Return the (X, Y) coordinate for the center point of the cell that contains the specified text.  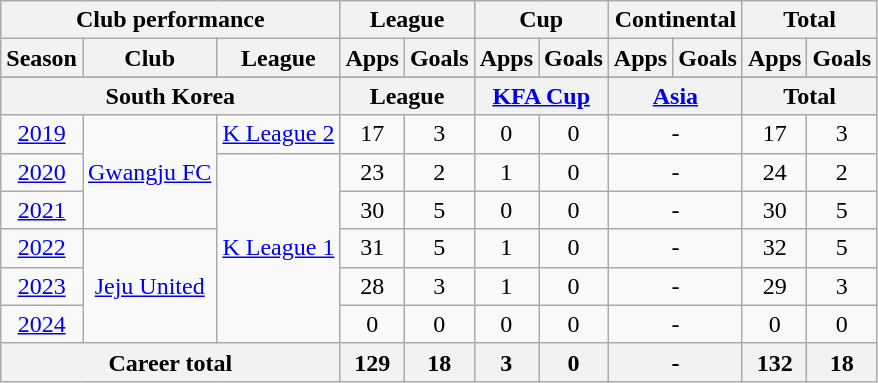
Continental (675, 20)
Club performance (170, 20)
Asia (675, 96)
Gwangju FC (149, 172)
Club (149, 58)
32 (774, 248)
129 (372, 362)
132 (774, 362)
K League 2 (278, 134)
South Korea (170, 96)
23 (372, 172)
Career total (170, 362)
KFA Cup (541, 96)
28 (372, 286)
2019 (42, 134)
Cup (541, 20)
2024 (42, 324)
2020 (42, 172)
29 (774, 286)
31 (372, 248)
K League 1 (278, 248)
2023 (42, 286)
24 (774, 172)
Season (42, 58)
2022 (42, 248)
2021 (42, 210)
Jeju United (149, 286)
